Provide the (x, y) coordinate of the cell's center where the given text is located.  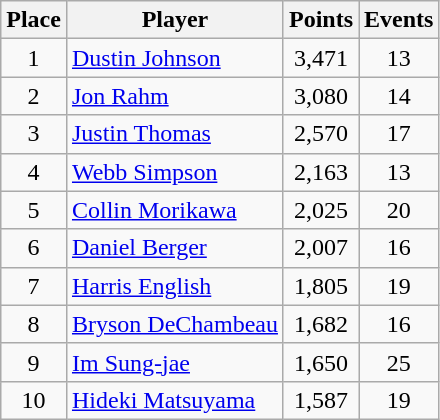
Place (34, 20)
1,682 (320, 324)
Webb Simpson (174, 172)
6 (34, 248)
9 (34, 362)
2 (34, 96)
Daniel Berger (174, 248)
7 (34, 286)
2,025 (320, 210)
2,007 (320, 248)
14 (399, 96)
3,080 (320, 96)
1,587 (320, 400)
10 (34, 400)
Justin Thomas (174, 134)
25 (399, 362)
Events (399, 20)
20 (399, 210)
Bryson DeChambeau (174, 324)
8 (34, 324)
17 (399, 134)
3,471 (320, 58)
Harris English (174, 286)
2,570 (320, 134)
1 (34, 58)
4 (34, 172)
2,163 (320, 172)
1,805 (320, 286)
Im Sung-jae (174, 362)
Player (174, 20)
Dustin Johnson (174, 58)
Collin Morikawa (174, 210)
Points (320, 20)
5 (34, 210)
Jon Rahm (174, 96)
3 (34, 134)
Hideki Matsuyama (174, 400)
1,650 (320, 362)
